From the cell containing the given text, extract its center point as [x, y] coordinate. 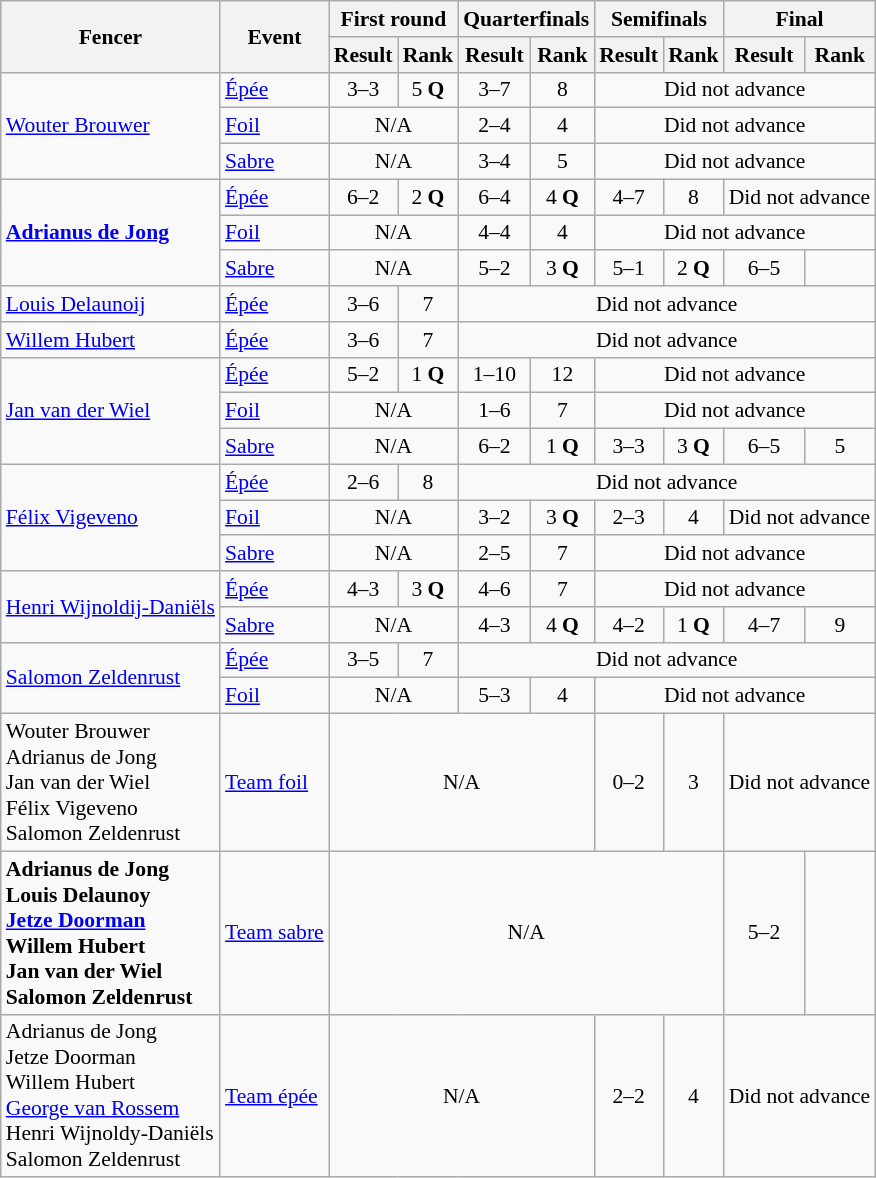
3–7 [494, 90]
4–2 [628, 625]
0–2 [628, 783]
3–2 [494, 518]
1–10 [494, 375]
6–4 [494, 197]
Henri Wijnoldij-Daniëls [110, 606]
Adrianus de Jong Jetze Doorman Willem Hubert George van Rossem Henri Wijnoldy-Daniëls Salomon Zeldenrust [110, 1096]
3–4 [494, 162]
1–6 [494, 411]
5 Q [428, 90]
5–3 [494, 696]
Quarterfinals [526, 19]
2–2 [628, 1096]
Adrianus de Jong Louis Delaunoy Jetze Doorman Willem Hubert Jan van der Wiel Salomon Zeldenrust [110, 932]
First round [394, 19]
2–3 [628, 518]
Team épée [274, 1096]
Louis Delaunoij [110, 304]
3 [694, 783]
Fencer [110, 36]
3–5 [364, 660]
Félix Vigeveno [110, 518]
Willem Hubert [110, 340]
Team foil [274, 783]
4–6 [494, 589]
Adrianus de Jong [110, 232]
9 [840, 625]
Semifinals [658, 19]
Final [800, 19]
Event [274, 36]
5–1 [628, 269]
Salomon Zeldenrust [110, 678]
2–6 [364, 482]
2–5 [494, 554]
Team sabre [274, 932]
Wouter Brouwer Adrianus de Jong Jan van der Wiel Félix Vigeveno Salomon Zeldenrust [110, 783]
12 [563, 375]
Jan van der Wiel [110, 410]
2–4 [494, 126]
4–4 [494, 233]
Wouter Brouwer [110, 126]
